Output the (X, Y) coordinate of the center of the cell containing the given text.  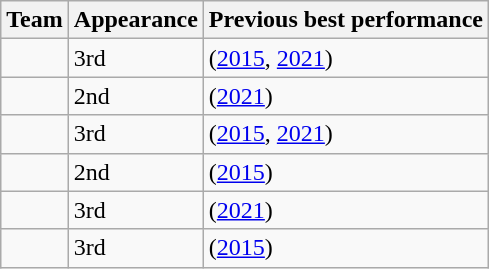
Appearance (136, 20)
Team (35, 20)
Previous best performance (346, 20)
